Capture the cell that displays the provided text and extract its (X, Y) central coordinate. 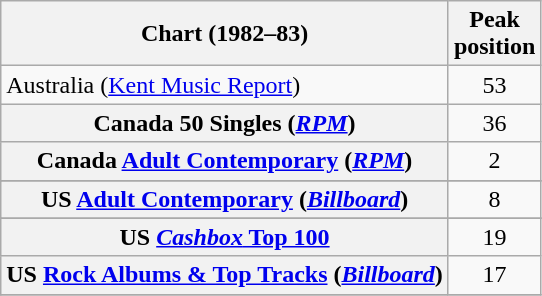
36 (494, 123)
8 (494, 199)
Australia (Kent Music Report) (225, 85)
US Adult Contemporary (Billboard) (225, 199)
Chart (1982–83) (225, 34)
Peakposition (494, 34)
17 (494, 275)
Canada Adult Contemporary (RPM) (225, 161)
2 (494, 161)
19 (494, 237)
US Rock Albums & Top Tracks (Billboard) (225, 275)
US Cashbox Top 100 (225, 237)
Canada 50 Singles (RPM) (225, 123)
53 (494, 85)
